Pinpoint the cell where the given text exists, returning its (x, y) midpoint coordinate. 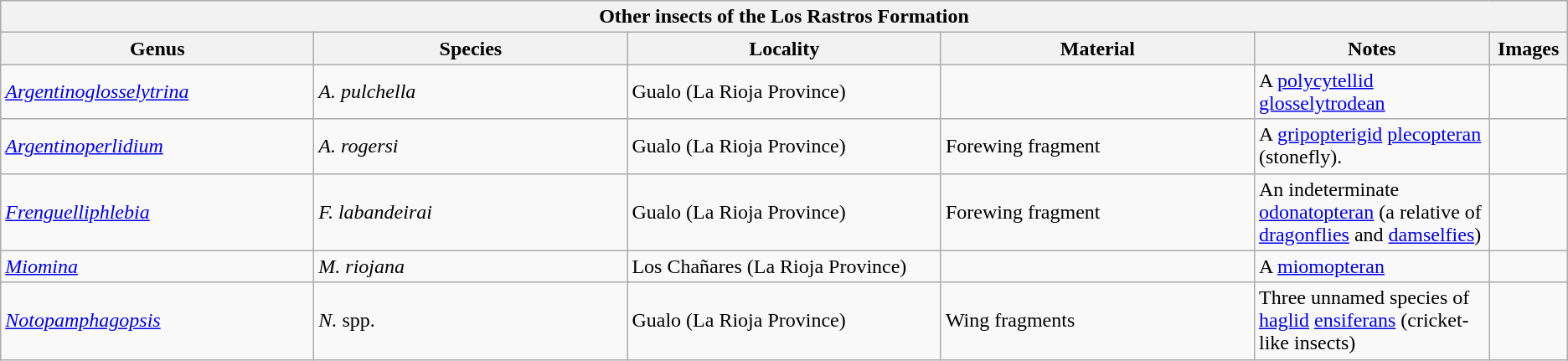
Locality (784, 49)
A polycytellid glosselytrodean (1372, 92)
A miomopteran (1372, 266)
Notopamphagopsis (157, 321)
Species (471, 49)
M. riojana (471, 266)
Los Chañares (La Rioja Province) (784, 266)
Images (1528, 49)
Other insects of the Los Rastros Formation (784, 17)
Genus (157, 49)
Material (1097, 49)
N. spp. (471, 321)
Miomina (157, 266)
Wing fragments (1097, 321)
A. rogersi (471, 146)
Notes (1372, 49)
Argentinoperlidium (157, 146)
Argentinoglosselytrina (157, 92)
Frenguelliphlebia (157, 212)
An indeterminate odonatopteran (a relative of dragonflies and damselfies) (1372, 212)
A gripopterigid plecopteran (stonefly). (1372, 146)
A. pulchella (471, 92)
Three unnamed species of haglid ensiferans (cricket-like insects) (1372, 321)
F. labandeirai (471, 212)
